Capture the cell that displays the provided text and extract its [X, Y] central coordinate. 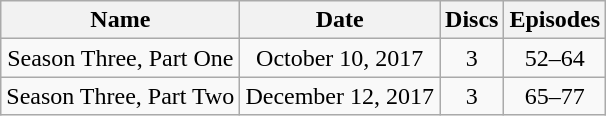
52–64 [555, 58]
Episodes [555, 20]
Season Three, Part Two [120, 96]
Discs [472, 20]
December 12, 2017 [340, 96]
Date [340, 20]
Name [120, 20]
October 10, 2017 [340, 58]
65–77 [555, 96]
Season Three, Part One [120, 58]
